Pinpoint the cell where the given text exists, returning its (x, y) midpoint coordinate. 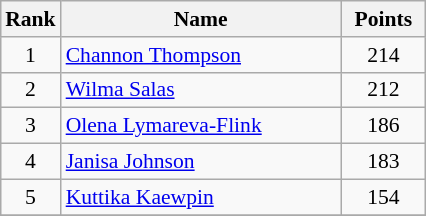
Olena Lymareva-Flink (201, 126)
Channon Thompson (201, 54)
186 (384, 126)
Points (384, 19)
212 (384, 90)
2 (30, 90)
183 (384, 161)
1 (30, 54)
Wilma Salas (201, 90)
Janisa Johnson (201, 161)
5 (30, 197)
3 (30, 126)
4 (30, 161)
Kuttika Kaewpin (201, 197)
154 (384, 197)
214 (384, 54)
Rank (30, 19)
Name (201, 19)
